Detect which cell encompasses the target text, then output its (x, y) center coordinate. 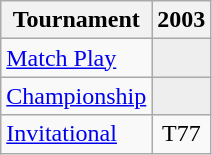
Tournament (76, 20)
2003 (182, 20)
Championship (76, 96)
Match Play (76, 58)
Invitational (76, 134)
T77 (182, 134)
